Find where the given text appears and provide that cell's center as (x, y) coordinate. 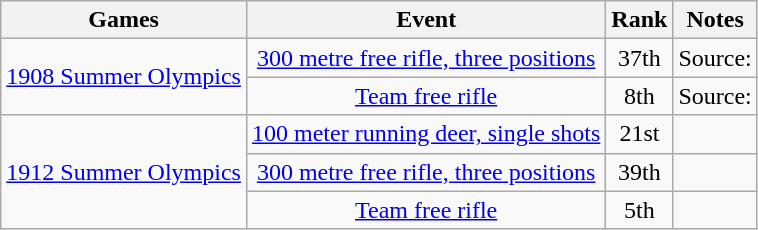
Notes (715, 20)
Rank (640, 20)
39th (640, 172)
37th (640, 58)
5th (640, 210)
21st (640, 134)
Games (124, 20)
Event (426, 20)
100 meter running deer, single shots (426, 134)
1908 Summer Olympics (124, 77)
1912 Summer Olympics (124, 172)
8th (640, 96)
